Return the [X, Y] coordinate for the center point of the cell that contains the specified text.  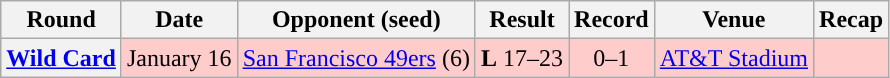
AT&T Stadium [734, 58]
Venue [734, 20]
L 17–23 [522, 58]
Record [612, 20]
0–1 [612, 58]
Wild Card [62, 58]
January 16 [179, 58]
San Francisco 49ers (6) [356, 58]
Round [62, 20]
Date [179, 20]
Opponent (seed) [356, 20]
Result [522, 20]
Recap [852, 20]
